Return [X, Y] of the center of cell containing provided text 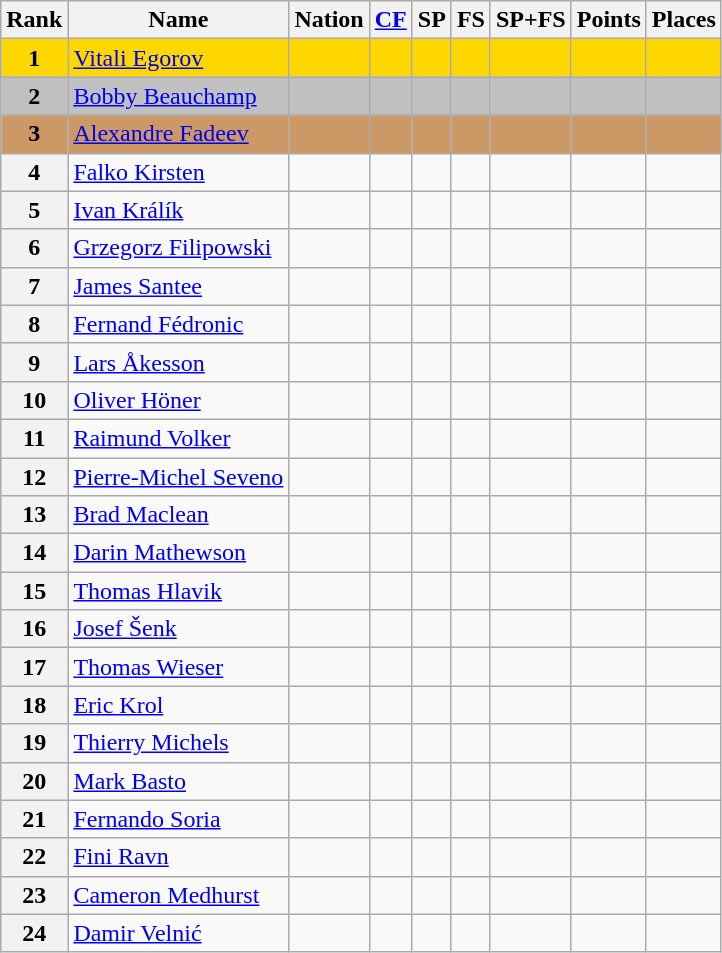
Thomas Wieser [178, 667]
16 [34, 629]
Places [684, 20]
1 [34, 58]
Eric Krol [178, 705]
17 [34, 667]
Rank [34, 20]
14 [34, 553]
Brad Maclean [178, 515]
Thierry Michels [178, 743]
22 [34, 857]
23 [34, 895]
Grzegorz Filipowski [178, 248]
12 [34, 477]
Oliver Höner [178, 400]
8 [34, 324]
Thomas Hlavik [178, 591]
SP+FS [530, 20]
Alexandre Fadeev [178, 134]
7 [34, 286]
6 [34, 248]
Ivan Králík [178, 210]
13 [34, 515]
Name [178, 20]
FS [470, 20]
Darin Mathewson [178, 553]
Bobby Beauchamp [178, 96]
9 [34, 362]
2 [34, 96]
Cameron Medhurst [178, 895]
Josef Šenk [178, 629]
3 [34, 134]
Nation [329, 20]
10 [34, 400]
Fernando Soria [178, 819]
Raimund Volker [178, 438]
Points [608, 20]
4 [34, 172]
21 [34, 819]
Falko Kirsten [178, 172]
11 [34, 438]
18 [34, 705]
24 [34, 933]
Vitali Egorov [178, 58]
Lars Åkesson [178, 362]
19 [34, 743]
Pierre-Michel Seveno [178, 477]
Fernand Fédronic [178, 324]
20 [34, 781]
James Santee [178, 286]
Mark Basto [178, 781]
Fini Ravn [178, 857]
5 [34, 210]
SP [432, 20]
Damir Velnić [178, 933]
15 [34, 591]
CF [390, 20]
